For the text-containing cell, return its midpoint in [x, y] coordinate format. 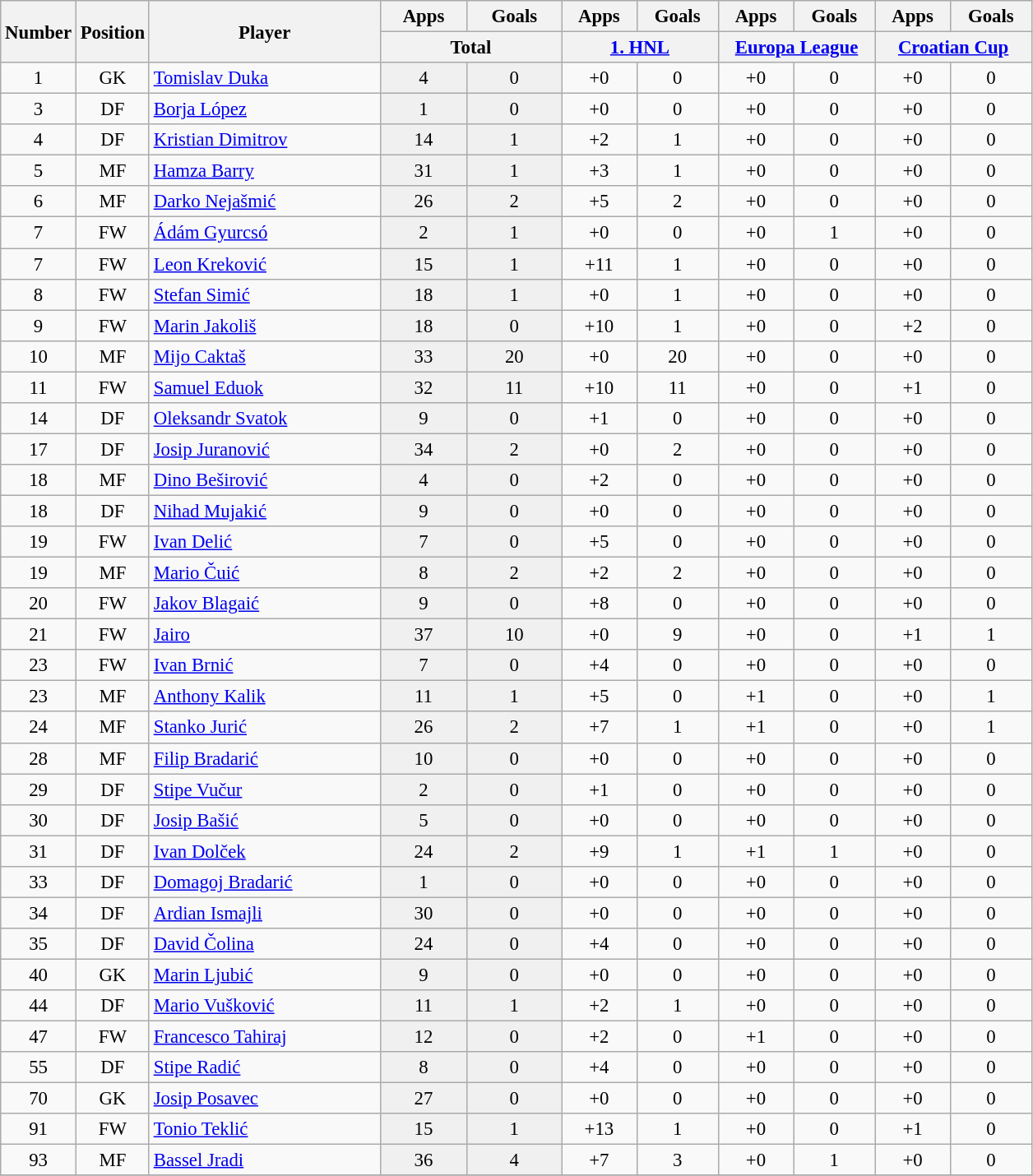
Number [39, 31]
Josip Posavec [265, 1099]
29 [39, 789]
Stipe Vučur [265, 789]
27 [424, 1099]
Stipe Radić [265, 1067]
Darko Nejašmić [265, 201]
Samuel Eduok [265, 387]
David Čolina [265, 944]
70 [39, 1099]
21 [39, 635]
Francesco Tahiraj [265, 1037]
Ádám Gyurcsó [265, 233]
1. HNL [640, 48]
32 [424, 387]
Anthony Kalik [265, 697]
Tonio Teklić [265, 1129]
Marin Jakoliš [265, 326]
Jakov Blagaić [265, 604]
Marin Ljubić [265, 975]
+11 [600, 264]
91 [39, 1129]
+13 [600, 1129]
+8 [600, 604]
Ivan Dolček [265, 851]
44 [39, 1006]
28 [39, 758]
Dino Beširović [265, 480]
Ivan Brnić [265, 665]
Europa League [796, 48]
Ivan Delić [265, 542]
6 [39, 201]
Mario Vušković [265, 1006]
Oleksandr Svatok [265, 419]
Jairo [265, 635]
+9 [600, 851]
Stefan Simić [265, 294]
Tomislav Duka [265, 78]
+3 [600, 171]
40 [39, 975]
Mijo Caktaš [265, 356]
Croatian Cup [954, 48]
37 [424, 635]
Ardian Ismajli [265, 913]
Position [112, 31]
93 [39, 1160]
Nihad Mujakić [265, 511]
Josip Juranović [265, 449]
Leon Kreković [265, 264]
35 [39, 944]
Josip Bašić [265, 820]
Borja López [265, 109]
Domagoj Bradarić [265, 882]
Player [265, 31]
Bassel Jradi [265, 1160]
Filip Bradarić [265, 758]
Kristian Dimitrov [265, 140]
Total [470, 48]
Hamza Barry [265, 171]
36 [424, 1160]
12 [424, 1037]
Stanko Jurić [265, 728]
55 [39, 1067]
Mario Čuić [265, 573]
17 [39, 449]
47 [39, 1037]
